Extract the (X, Y) coordinate from the center of the cell holding the provided text.  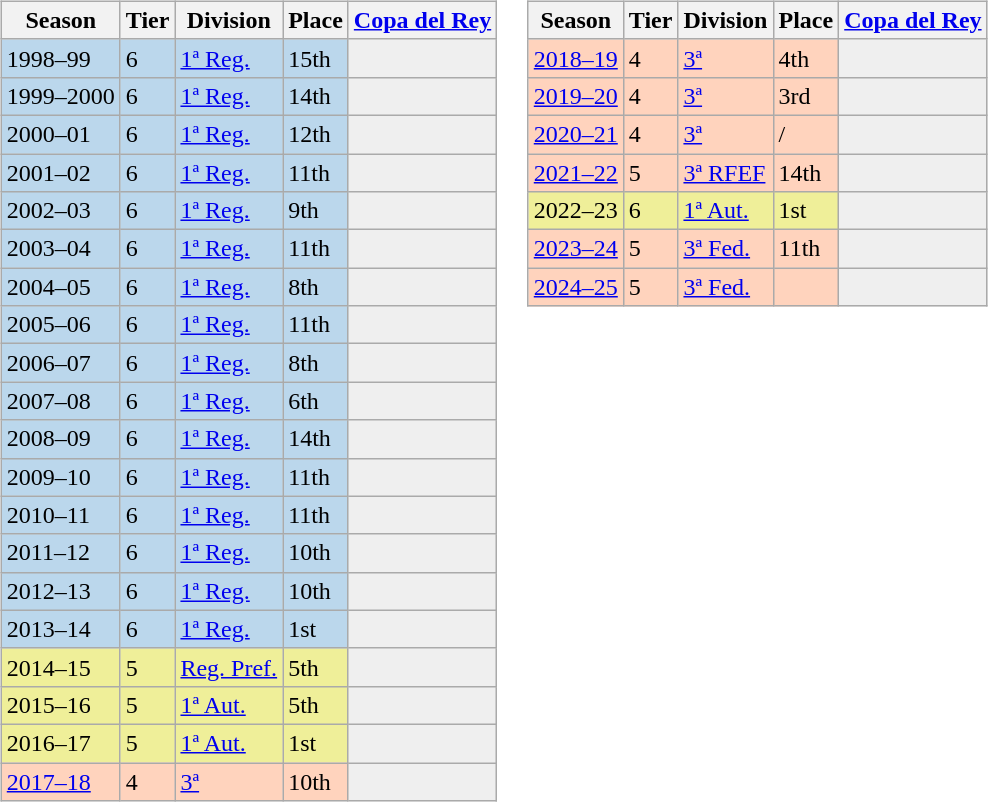
2009–10 (60, 477)
2010–11 (60, 515)
2018–19 (576, 58)
2020–21 (576, 134)
3rd (806, 96)
2014–15 (60, 667)
2016–17 (60, 743)
2008–09 (60, 439)
2002–03 (60, 211)
2001–02 (60, 173)
1998–99 (60, 58)
2024–25 (576, 287)
2017–18 (60, 781)
3ª RFEF (726, 173)
12th (316, 134)
2019–20 (576, 96)
6th (316, 401)
4th (806, 58)
2011–12 (60, 553)
2000–01 (60, 134)
2007–08 (60, 401)
2021–22 (576, 173)
2004–05 (60, 287)
9th (316, 211)
2013–14 (60, 629)
2005–06 (60, 325)
2023–24 (576, 249)
/ (806, 134)
2006–07 (60, 363)
2003–04 (60, 249)
1999–2000 (60, 96)
2022–23 (576, 211)
15th (316, 58)
2012–13 (60, 591)
2015–16 (60, 705)
Reg. Pref. (229, 667)
